Determine the [x, y] coordinate at the center of the cell enclosing the given text.  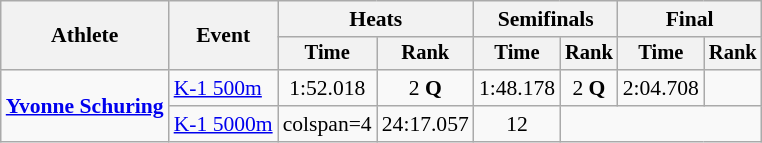
K-1 5000m [224, 124]
K-1 500m [224, 88]
24:17.057 [426, 124]
2:04.708 [661, 88]
colspan=4 [328, 124]
1:48.178 [517, 88]
Yvonne Schuring [85, 106]
Athlete [85, 36]
Event [224, 36]
12 [517, 124]
Final [690, 19]
Heats [376, 19]
1:52.018 [328, 88]
Semifinals [546, 19]
